For the text-containing cell, return its midpoint in (x, y) coordinate format. 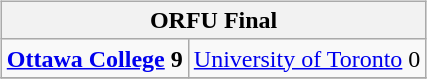
University of Toronto 0 (307, 58)
ORFU Final (214, 20)
Ottawa College 9 (94, 58)
